Capture the cell that displays the provided text and extract its (x, y) central coordinate. 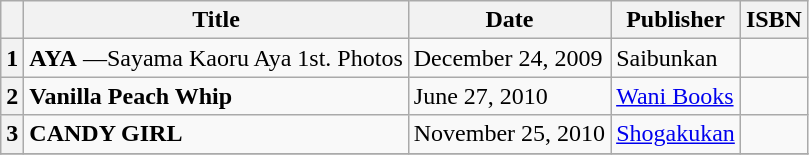
June 27, 2010 (509, 96)
Title (216, 20)
2 (12, 96)
Date (509, 20)
Publisher (676, 20)
ISBN (774, 20)
Shogakukan (676, 134)
AYA ―Sayama Kaoru Aya 1st. Photos (216, 58)
1 (12, 58)
Saibunkan (676, 58)
Wani Books (676, 96)
CANDY GIRL (216, 134)
December 24, 2009 (509, 58)
3 (12, 134)
November 25, 2010 (509, 134)
Vanilla Peach Whip (216, 96)
